Extract the (X, Y) coordinate from the center of the cell holding the provided text.  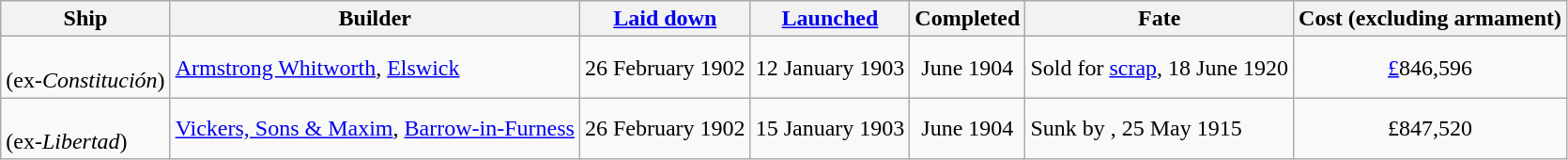
Sunk by , 25 May 1915 (1160, 128)
Completed (967, 19)
Laid down (665, 19)
Cost (excluding armament) (1431, 19)
Fate (1160, 19)
£847,520 (1431, 128)
Armstrong Whitworth, Elswick (375, 68)
12 January 1903 (830, 68)
15 January 1903 (830, 128)
Vickers, Sons & Maxim, Barrow-in-Furness (375, 128)
Launched (830, 19)
(ex-Constitución) (85, 68)
Builder (375, 19)
£846,596 (1431, 68)
(ex-Libertad) (85, 128)
Ship (85, 19)
Sold for scrap, 18 June 1920 (1160, 68)
